Provide the [x, y] coordinate of the cell's center where the given text is located.  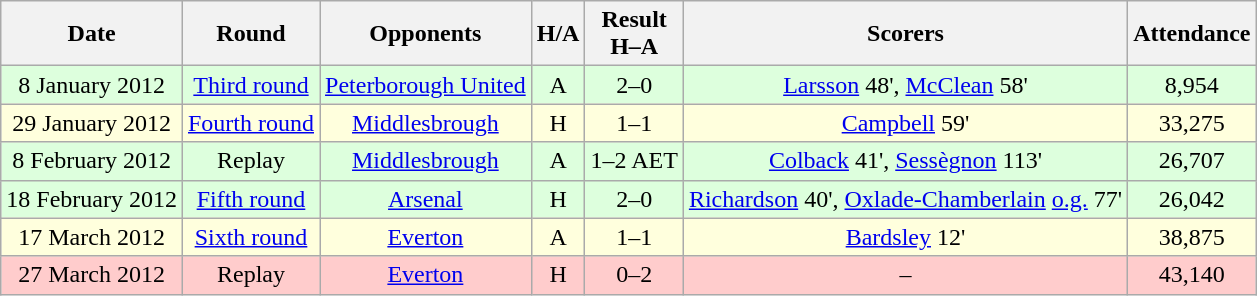
– [905, 275]
Campbell 59' [905, 123]
33,275 [1192, 123]
Sixth round [250, 237]
38,875 [1192, 237]
43,140 [1192, 275]
8 January 2012 [92, 85]
Fourth round [250, 123]
27 March 2012 [92, 275]
Opponents [426, 34]
1–2 AET [634, 161]
ResultH–A [634, 34]
8 February 2012 [92, 161]
Arsenal [426, 199]
Peterborough United [426, 85]
Richardson 40', Oxlade-Chamberlain o.g. 77' [905, 199]
17 March 2012 [92, 237]
Third round [250, 85]
18 February 2012 [92, 199]
26,042 [1192, 199]
29 January 2012 [92, 123]
26,707 [1192, 161]
Scorers [905, 34]
Round [250, 34]
Date [92, 34]
0–2 [634, 275]
Larsson 48', McClean 58' [905, 85]
H/A [558, 34]
Fifth round [250, 199]
Colback 41', Sessègnon 113' [905, 161]
Attendance [1192, 34]
8,954 [1192, 85]
Bardsley 12' [905, 237]
